For the text-containing cell, return its midpoint in (x, y) coordinate format. 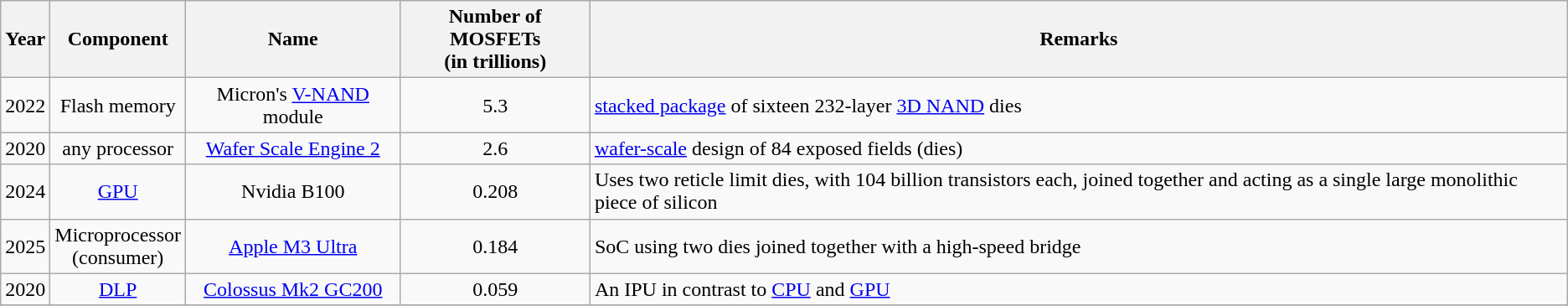
Colossus Mk2 GC200 (293, 289)
Wafer Scale Engine 2 (293, 148)
0.208 (495, 191)
2.6 (495, 148)
any processor (118, 148)
2025 (25, 246)
5.3 (495, 106)
Apple M3 Ultra (293, 246)
Component (118, 39)
Micron's V-NAND module (293, 106)
2024 (25, 191)
Remarks (1079, 39)
Microprocessor (consumer) (118, 246)
Number of MOSFETs (in trillions) (495, 39)
0.059 (495, 289)
stacked package of sixteen 232-layer 3D NAND dies (1079, 106)
Year (25, 39)
2022 (25, 106)
wafer-scale design of 84 exposed fields (dies) (1079, 148)
GPU (118, 191)
DLP (118, 289)
Name (293, 39)
Flash memory (118, 106)
0.184 (495, 246)
Uses two reticle limit dies, with 104 billion transistors each, joined together and acting as a single large monolithic piece of silicon (1079, 191)
SoC using two dies joined together with a high-speed bridge (1079, 246)
An IPU in contrast to CPU and GPU (1079, 289)
Nvidia B100 (293, 191)
